Detect which cell encompasses the target text, then output its [x, y] center coordinate. 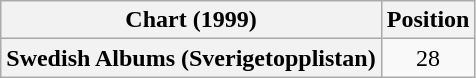
Chart (1999) [191, 20]
28 [428, 58]
Swedish Albums (Sverigetopplistan) [191, 58]
Position [428, 20]
